Capture the cell that displays the provided text and extract its (X, Y) central coordinate. 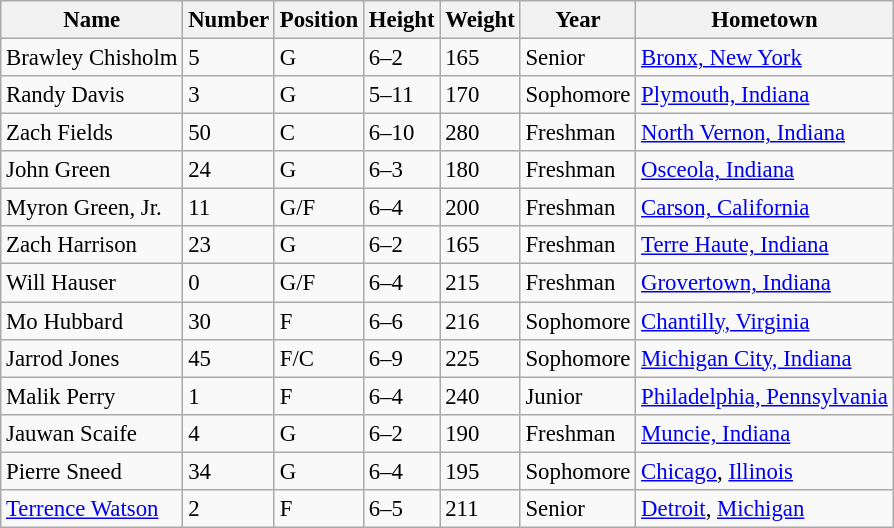
6–5 (402, 509)
23 (229, 245)
Weight (480, 20)
225 (480, 358)
Zach Fields (92, 133)
Hometown (764, 20)
Detroit, Michigan (764, 509)
280 (480, 133)
Number (229, 20)
50 (229, 133)
Bronx, New York (764, 58)
Height (402, 20)
John Green (92, 170)
30 (229, 321)
Jarrod Jones (92, 358)
Junior (578, 396)
Chicago, Illinois (764, 471)
Terre Haute, Indiana (764, 245)
Will Hauser (92, 283)
195 (480, 471)
0 (229, 283)
240 (480, 396)
34 (229, 471)
6–6 (402, 321)
Mo Hubbard (92, 321)
215 (480, 283)
Malik Perry (92, 396)
170 (480, 95)
Carson, California (764, 208)
180 (480, 170)
6–10 (402, 133)
Grovertown, Indiana (764, 283)
4 (229, 433)
11 (229, 208)
190 (480, 433)
Michigan City, Indiana (764, 358)
F/C (318, 358)
3 (229, 95)
200 (480, 208)
211 (480, 509)
216 (480, 321)
Myron Green, Jr. (92, 208)
Year (578, 20)
Name (92, 20)
24 (229, 170)
Muncie, Indiana (764, 433)
Jauwan Scaife (92, 433)
Philadelphia, Pennsylvania (764, 396)
5 (229, 58)
1 (229, 396)
Terrence Watson (92, 509)
Brawley Chisholm (92, 58)
5–11 (402, 95)
Zach Harrison (92, 245)
Plymouth, Indiana (764, 95)
Osceola, Indiana (764, 170)
Chantilly, Virginia (764, 321)
6–3 (402, 170)
Position (318, 20)
6–9 (402, 358)
North Vernon, Indiana (764, 133)
Randy Davis (92, 95)
2 (229, 509)
C (318, 133)
Pierre Sneed (92, 471)
45 (229, 358)
